Identify which cell holds the provided text, then report its [x, y] central coordinate. 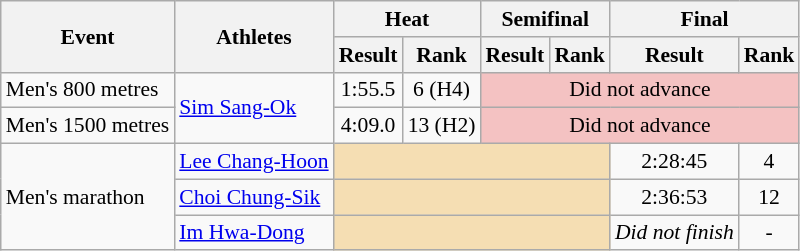
4:09.0 [368, 126]
4 [770, 162]
Men's marathon [88, 198]
Im Hwa-Dong [254, 233]
Did not finish [674, 233]
Men's 1500 metres [88, 126]
6 (H4) [442, 90]
Semifinal [544, 19]
Men's 800 metres [88, 90]
Sim Sang-Ok [254, 108]
Athletes [254, 36]
Lee Chang-Hoon [254, 162]
Final [704, 19]
2:28:45 [674, 162]
- [770, 233]
1:55.5 [368, 90]
12 [770, 197]
Heat [408, 19]
13 (H2) [442, 126]
2:36:53 [674, 197]
Event [88, 36]
Choi Chung-Sik [254, 197]
